Find where the given text appears and provide that cell's center as [X, Y] coordinate. 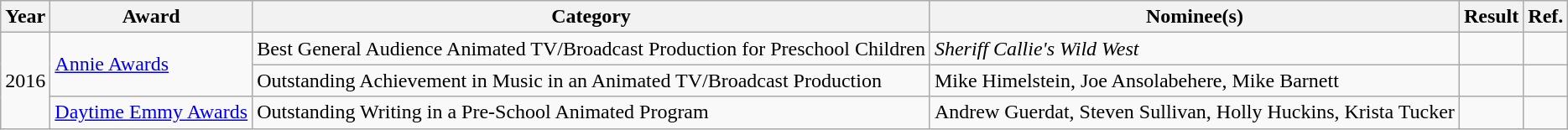
Ref. [1545, 17]
Best General Audience Animated TV/Broadcast Production for Preschool Children [591, 49]
Annie Awards [151, 65]
Category [591, 17]
Daytime Emmy Awards [151, 112]
Award [151, 17]
Year [25, 17]
Result [1491, 17]
Mike Himelstein, Joe Ansolabehere, Mike Barnett [1195, 81]
Nominee(s) [1195, 17]
2016 [25, 81]
Outstanding Achievement in Music in an Animated TV/Broadcast Production [591, 81]
Outstanding Writing in a Pre-School Animated Program [591, 112]
Andrew Guerdat, Steven Sullivan, Holly Huckins, Krista Tucker [1195, 112]
Sheriff Callie's Wild West [1195, 49]
